Locate the cell with the specified text and output its [x, y] center coordinate. 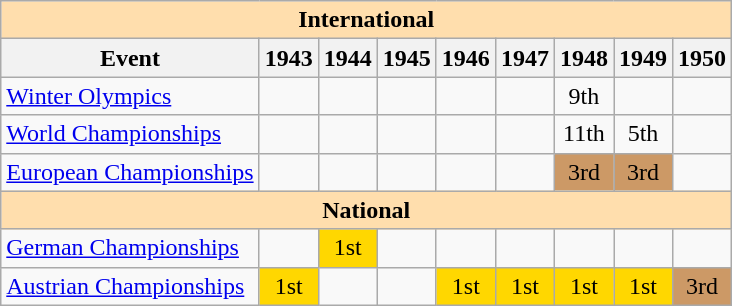
5th [644, 134]
9th [584, 96]
European Championships [130, 172]
1950 [702, 58]
German Championships [130, 248]
Winter Olympics [130, 96]
1946 [466, 58]
1949 [644, 58]
1947 [524, 58]
1945 [406, 58]
11th [584, 134]
1943 [288, 58]
World Championships [130, 134]
International [366, 20]
National [366, 210]
1948 [584, 58]
Austrian Championships [130, 286]
1944 [348, 58]
Event [130, 58]
